Extract the [X, Y] coordinate from the center of the cell holding the provided text.  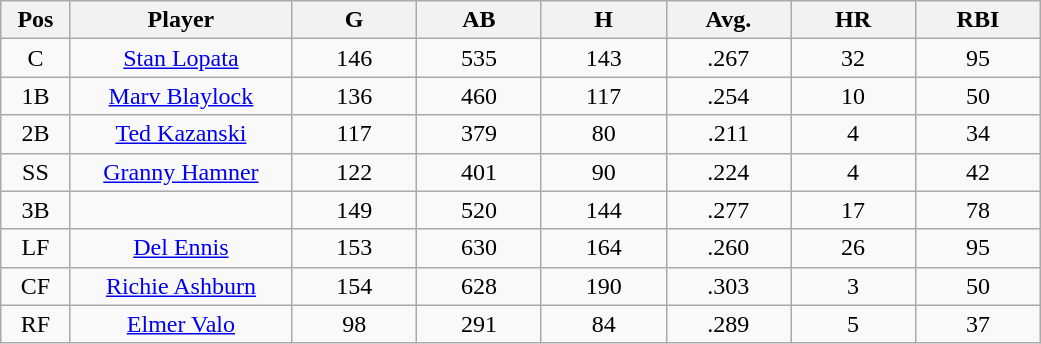
136 [354, 96]
RF [36, 324]
90 [604, 172]
80 [604, 134]
32 [854, 58]
2B [36, 134]
G [354, 20]
84 [604, 324]
Stan Lopata [181, 58]
460 [480, 96]
.211 [728, 134]
AB [480, 20]
Del Ennis [181, 248]
Elmer Valo [181, 324]
144 [604, 210]
H [604, 20]
5 [854, 324]
CF [36, 286]
HR [854, 20]
37 [978, 324]
.267 [728, 58]
154 [354, 286]
379 [480, 134]
Marv Blaylock [181, 96]
26 [854, 248]
291 [480, 324]
153 [354, 248]
401 [480, 172]
3 [854, 286]
190 [604, 286]
Granny Hamner [181, 172]
78 [978, 210]
Ted Kazanski [181, 134]
Richie Ashburn [181, 286]
.224 [728, 172]
Avg. [728, 20]
34 [978, 134]
C [36, 58]
146 [354, 58]
.277 [728, 210]
98 [354, 324]
LF [36, 248]
SS [36, 172]
535 [480, 58]
630 [480, 248]
Player [181, 20]
164 [604, 248]
10 [854, 96]
.260 [728, 248]
149 [354, 210]
3B [36, 210]
17 [854, 210]
.254 [728, 96]
42 [978, 172]
122 [354, 172]
1B [36, 96]
628 [480, 286]
RBI [978, 20]
.303 [728, 286]
143 [604, 58]
.289 [728, 324]
520 [480, 210]
Pos [36, 20]
